Output the [x, y] coordinate of the center of the cell containing the given text.  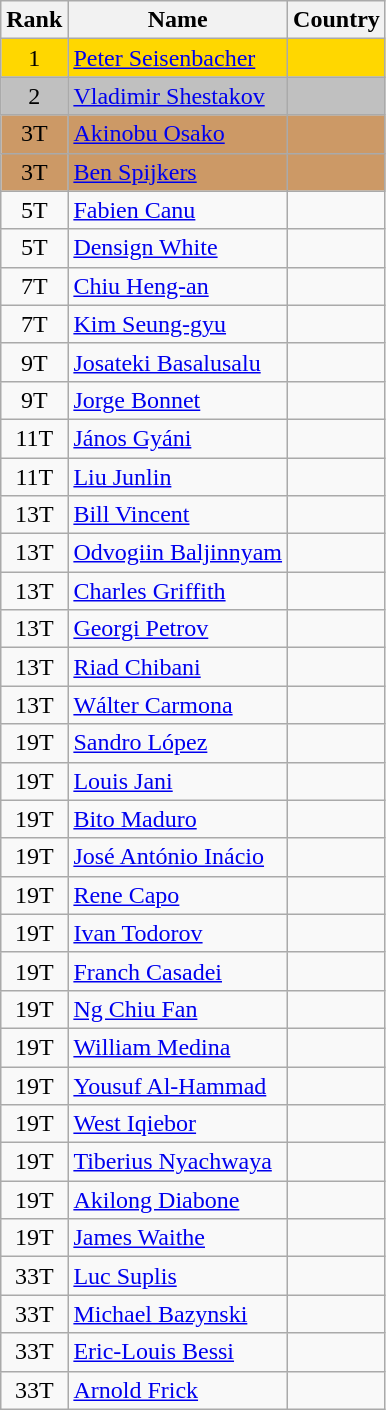
Luc Suplis [178, 1276]
2 [34, 96]
Josateki Basalusalu [178, 362]
Kim Seung-gyu [178, 324]
Akilong Diabone [178, 1200]
Georgi Petrov [178, 629]
Liu Junlin [178, 477]
Vladimir Shestakov [178, 96]
Sandro López [178, 743]
Country [337, 20]
West Iqiebor [178, 1124]
Eric-Louis Bessi [178, 1352]
Akinobu Osako [178, 134]
Charles Griffith [178, 591]
William Medina [178, 1047]
Michael Bazynski [178, 1314]
Ivan Todorov [178, 933]
Peter Seisenbacher [178, 58]
José António Inácio [178, 857]
Jorge Bonnet [178, 400]
Tiberius Nyachwaya [178, 1162]
Odvogiin Baljinnyam [178, 553]
Bill Vincent [178, 515]
Densign White [178, 248]
Franch Casadei [178, 971]
Arnold Frick [178, 1390]
Wálter Carmona [178, 705]
Name [178, 20]
James Waithe [178, 1238]
Rene Capo [178, 895]
Bito Maduro [178, 819]
1 [34, 58]
János Gyáni [178, 438]
Chiu Heng-an [178, 286]
Fabien Canu [178, 210]
Ng Chiu Fan [178, 1009]
Rank [34, 20]
Riad Chibani [178, 667]
Ben Spijkers [178, 172]
Louis Jani [178, 781]
Yousuf Al-Hammad [178, 1085]
